Provide the [x, y] coordinate of the cell's center where the given text is located.  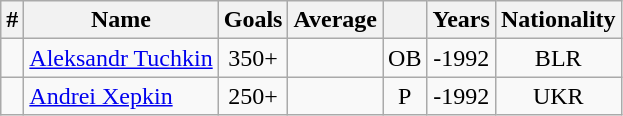
Andrei Xepkin [121, 96]
Name [121, 20]
Years [461, 20]
Aleksandr Tuchkin [121, 58]
Nationality [558, 20]
OB [405, 58]
P [405, 96]
UKR [558, 96]
BLR [558, 58]
Goals [253, 20]
Average [336, 20]
250+ [253, 96]
# [12, 20]
350+ [253, 58]
